Provide the (X, Y) coordinate of the cell's center where the given text is located.  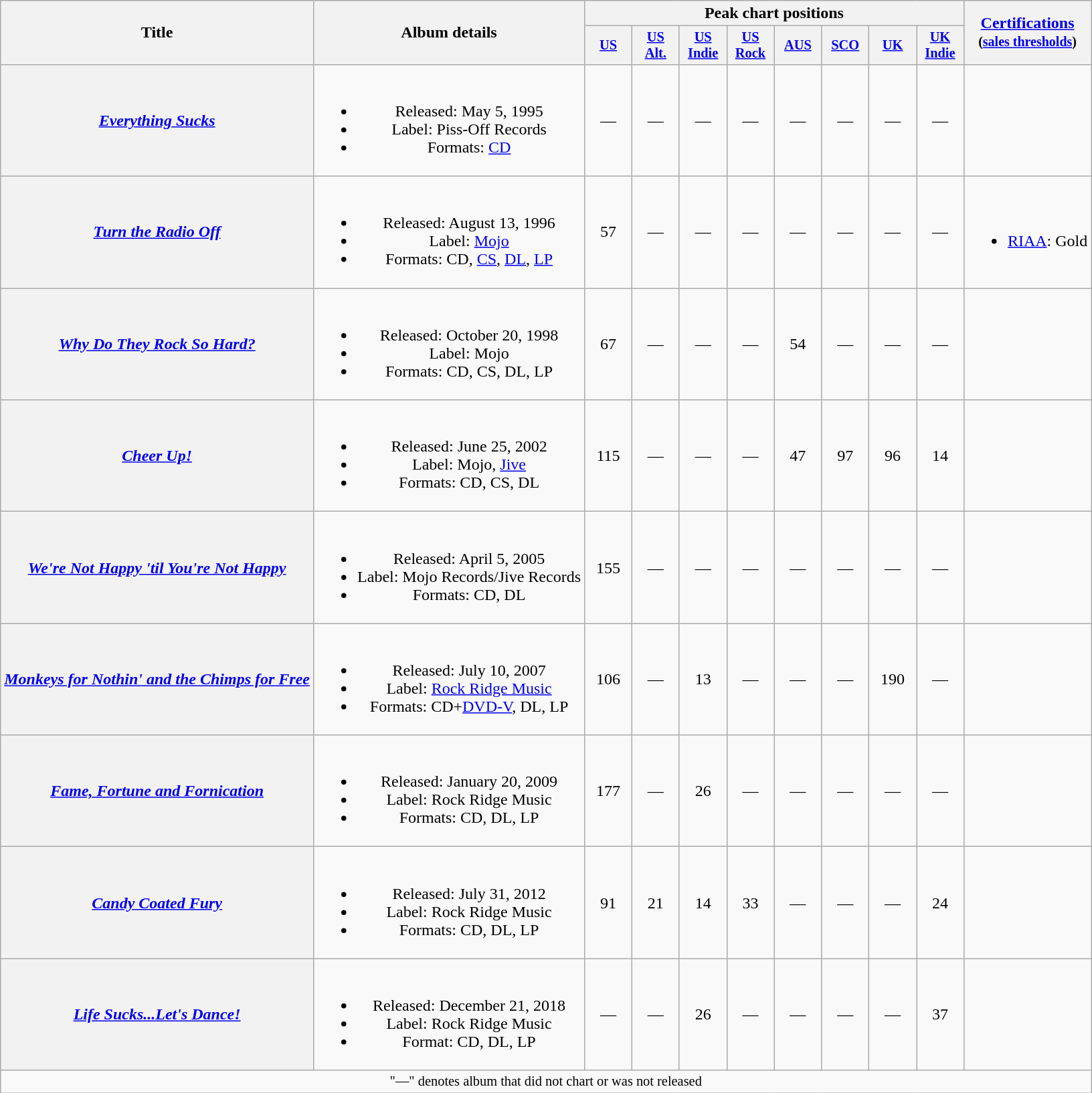
155 (609, 567)
AUS (798, 45)
Released: May 5, 1995Label: Piss-Off RecordsFormats: CD (450, 120)
190 (893, 680)
Peak chart positions (775, 13)
Cheer Up! (157, 456)
"—" denotes album that did not chart or was not released (546, 1082)
Fame, Fortune and Fornication (157, 791)
33 (751, 903)
Released: August 13, 1996Label: MojoFormats: CD, CS, DL, LP (450, 233)
Released: April 5, 2005Label: Mojo Records/Jive RecordsFormats: CD, DL (450, 567)
Released: July 10, 2007Label: Rock Ridge MusicFormats: CD+DVD-V, DL, LP (450, 680)
Released: October 20, 1998Label: MojoFormats: CD, CS, DL, LP (450, 344)
Released: December 21, 2018Label: Rock Ridge MusicFormat: CD, DL, LP (450, 1014)
106 (609, 680)
Released: January 20, 2009Label: Rock Ridge MusicFormats: CD, DL, LP (450, 791)
Monkeys for Nothin' and the Chimps for Free (157, 680)
96 (893, 456)
47 (798, 456)
97 (846, 456)
24 (941, 903)
Album details (450, 33)
115 (609, 456)
UKIndie (941, 45)
USRock (751, 45)
USAlt. (656, 45)
Title (157, 33)
US (609, 45)
Life Sucks...Let's Dance! (157, 1014)
91 (609, 903)
177 (609, 791)
Candy Coated Fury (157, 903)
13 (703, 680)
57 (609, 233)
We're Not Happy 'til You're Not Happy (157, 567)
SCO (846, 45)
UK (893, 45)
21 (656, 903)
Released: June 25, 2002Label: Mojo, JiveFormats: CD, CS, DL (450, 456)
Certifications(sales thresholds) (1027, 33)
Why Do They Rock So Hard? (157, 344)
Turn the Radio Off (157, 233)
37 (941, 1014)
US Indie (703, 45)
67 (609, 344)
54 (798, 344)
Everything Sucks (157, 120)
RIAA: Gold (1027, 233)
Released: July 31, 2012Label: Rock Ridge MusicFormats: CD, DL, LP (450, 903)
